Identify which cell holds the provided text, then report its (x, y) central coordinate. 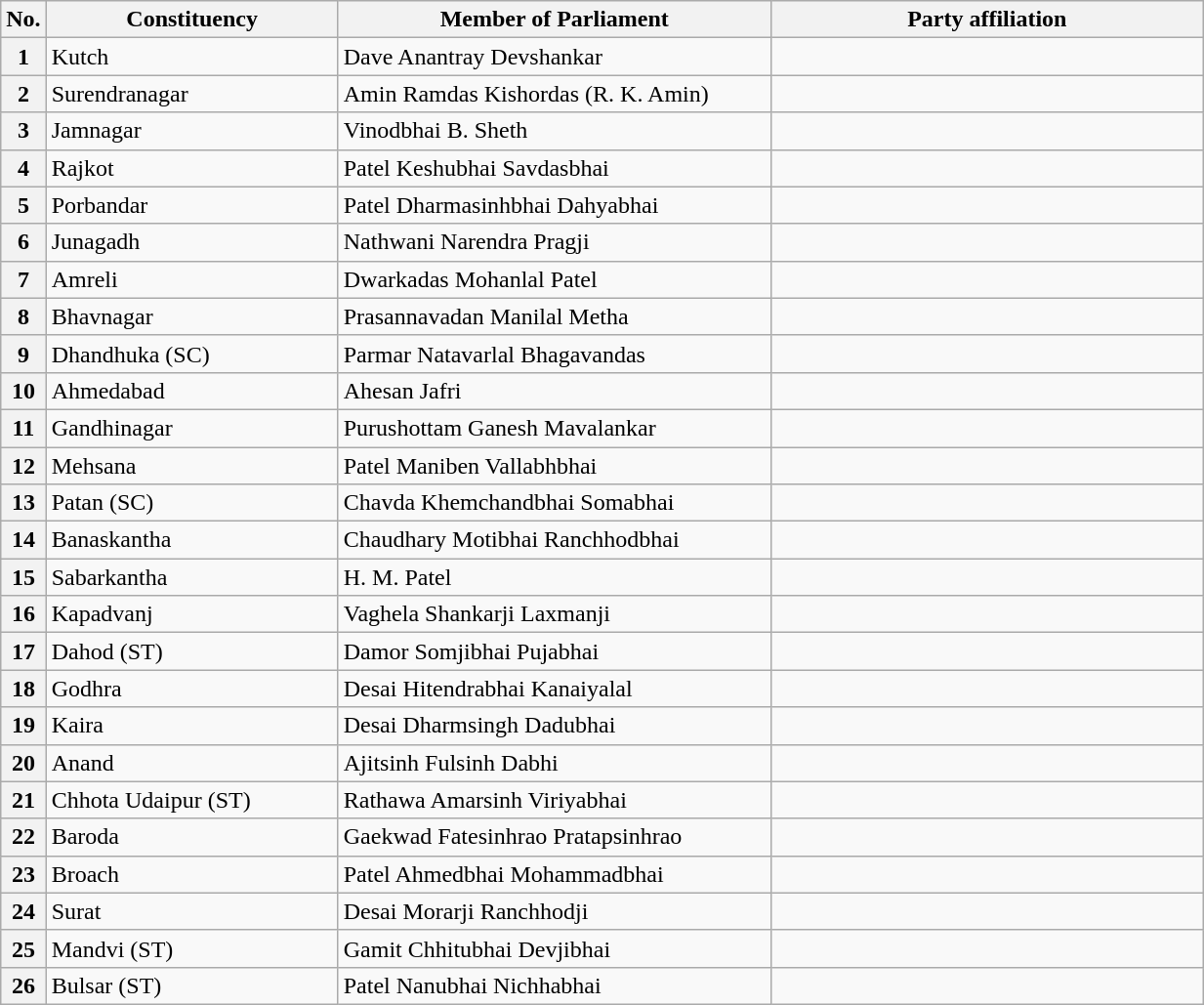
7 (23, 279)
5 (23, 205)
Kapadvanj (191, 614)
Anand (191, 763)
Dave Anantray Devshankar (555, 57)
Sabarkantha (191, 577)
19 (23, 726)
Junagadh (191, 242)
23 (23, 874)
Jamnagar (191, 131)
Rajkot (191, 168)
1 (23, 57)
18 (23, 689)
Patel Ahmedbhai Mohammadbhai (555, 874)
14 (23, 540)
Patan (SC) (191, 503)
Gandhinagar (191, 428)
Prasannavadan Manilal Metha (555, 316)
Party affiliation (986, 20)
Kaira (191, 726)
Gaekwad Fatesinhrao Pratapsinhrao (555, 837)
Constituency (191, 20)
4 (23, 168)
Desai Hitendrabhai Kanaiyalal (555, 689)
21 (23, 800)
Vaghela Shankarji Laxmanji (555, 614)
Bhavnagar (191, 316)
Patel Keshubhai Savdasbhai (555, 168)
Vinodbhai B. Sheth (555, 131)
11 (23, 428)
10 (23, 391)
Amreli (191, 279)
Kutch (191, 57)
Chhota Udaipur (ST) (191, 800)
Chaudhary Motibhai Ranchhodbhai (555, 540)
20 (23, 763)
Ahmedabad (191, 391)
Mandvi (ST) (191, 948)
Gamit Chhitubhai Devjibhai (555, 948)
25 (23, 948)
Nathwani Narendra Pragji (555, 242)
22 (23, 837)
Godhra (191, 689)
Chavda Khemchandbhai Somabhai (555, 503)
Bulsar (ST) (191, 985)
2 (23, 94)
Parmar Natavarlal Bhagavandas (555, 354)
15 (23, 577)
9 (23, 354)
8 (23, 316)
24 (23, 911)
Dwarkadas Mohanlal Patel (555, 279)
Ajitsinh Fulsinh Dabhi (555, 763)
Surat (191, 911)
Banaskantha (191, 540)
Mehsana (191, 466)
Surendranagar (191, 94)
Patel Dharmasinhbhai Dahyabhai (555, 205)
Dahod (ST) (191, 651)
Purushottam Ganesh Mavalankar (555, 428)
Desai Dharmsingh Dadubhai (555, 726)
13 (23, 503)
Damor Somjibhai Pujabhai (555, 651)
Patel Nanubhai Nichhabhai (555, 985)
Desai Morarji Ranchhodji (555, 911)
Porbandar (191, 205)
Patel Maniben Vallabhbhai (555, 466)
Member of Parliament (555, 20)
12 (23, 466)
H. M. Patel (555, 577)
Ahesan Jafri (555, 391)
Baroda (191, 837)
26 (23, 985)
Amin Ramdas Kishordas (R. K. Amin) (555, 94)
6 (23, 242)
17 (23, 651)
16 (23, 614)
3 (23, 131)
Dhandhuka (SC) (191, 354)
No. (23, 20)
Rathawa Amarsinh Viriyabhai (555, 800)
Broach (191, 874)
